Pinpoint the cell where the given text exists, returning its (X, Y) midpoint coordinate. 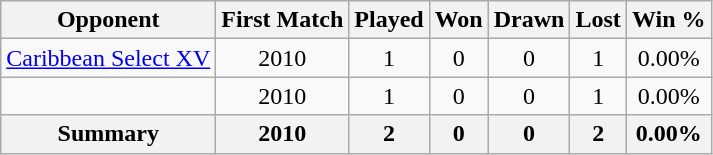
Lost (598, 20)
Played (389, 20)
Opponent (108, 20)
Caribbean Select XV (108, 58)
Win % (668, 20)
Drawn (529, 20)
First Match (282, 20)
Summary (108, 134)
Won (458, 20)
